For the text-containing cell, return its midpoint in [X, Y] coordinate format. 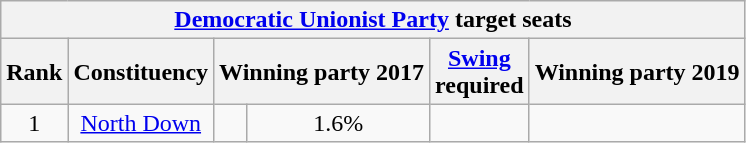
1 [34, 123]
Winning party 2017 [322, 72]
Winning party 2019 [637, 72]
North Down [141, 123]
Rank [34, 72]
Swingrequired [480, 72]
Democratic Unionist Party target seats [373, 20]
1.6% [338, 123]
Constituency [141, 72]
